Identify which cell holds the provided text, then report its [X, Y] central coordinate. 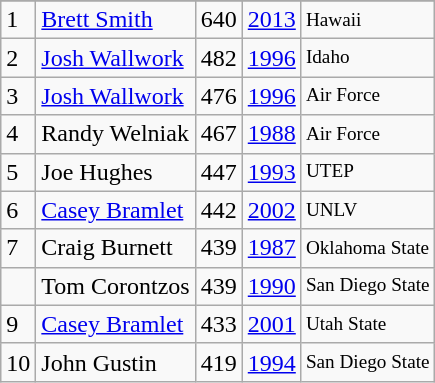
Tom Corontzos [116, 286]
1994 [272, 362]
Oklahoma State [368, 248]
433 [218, 324]
1987 [272, 248]
447 [218, 172]
Craig Burnett [116, 248]
Brett Smith [116, 20]
2002 [272, 210]
John Gustin [116, 362]
UNLV [368, 210]
442 [218, 210]
3 [18, 96]
6 [18, 210]
Utah State [368, 324]
2013 [272, 20]
7 [18, 248]
Idaho [368, 58]
482 [218, 58]
Randy Welniak [116, 134]
467 [218, 134]
Joe Hughes [116, 172]
1988 [272, 134]
2 [18, 58]
9 [18, 324]
2001 [272, 324]
640 [218, 20]
1990 [272, 286]
419 [218, 362]
476 [218, 96]
1 [18, 20]
1993 [272, 172]
Hawaii [368, 20]
4 [18, 134]
10 [18, 362]
UTEP [368, 172]
5 [18, 172]
